Locate the cell with the specified text and output its (x, y) center coordinate. 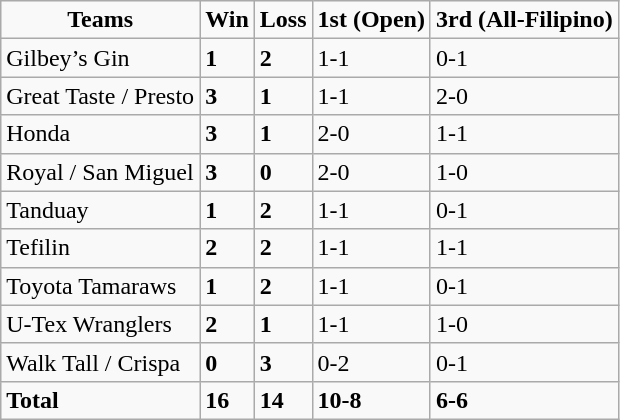
Walk Tall / Crispa (100, 362)
1st (Open) (371, 20)
Total (100, 400)
Tefilin (100, 248)
Gilbey’s Gin (100, 58)
U-Tex Wranglers (100, 324)
6-6 (524, 400)
3rd (All-Filipino) (524, 20)
Toyota Tamaraws (100, 286)
10-8 (371, 400)
0-2 (371, 362)
Loss (283, 20)
Tanduay (100, 210)
Win (228, 20)
Honda (100, 134)
Great Taste / Presto (100, 96)
Royal / San Miguel (100, 172)
16 (228, 400)
Teams (100, 20)
14 (283, 400)
